For the text-containing cell, return its midpoint in (x, y) coordinate format. 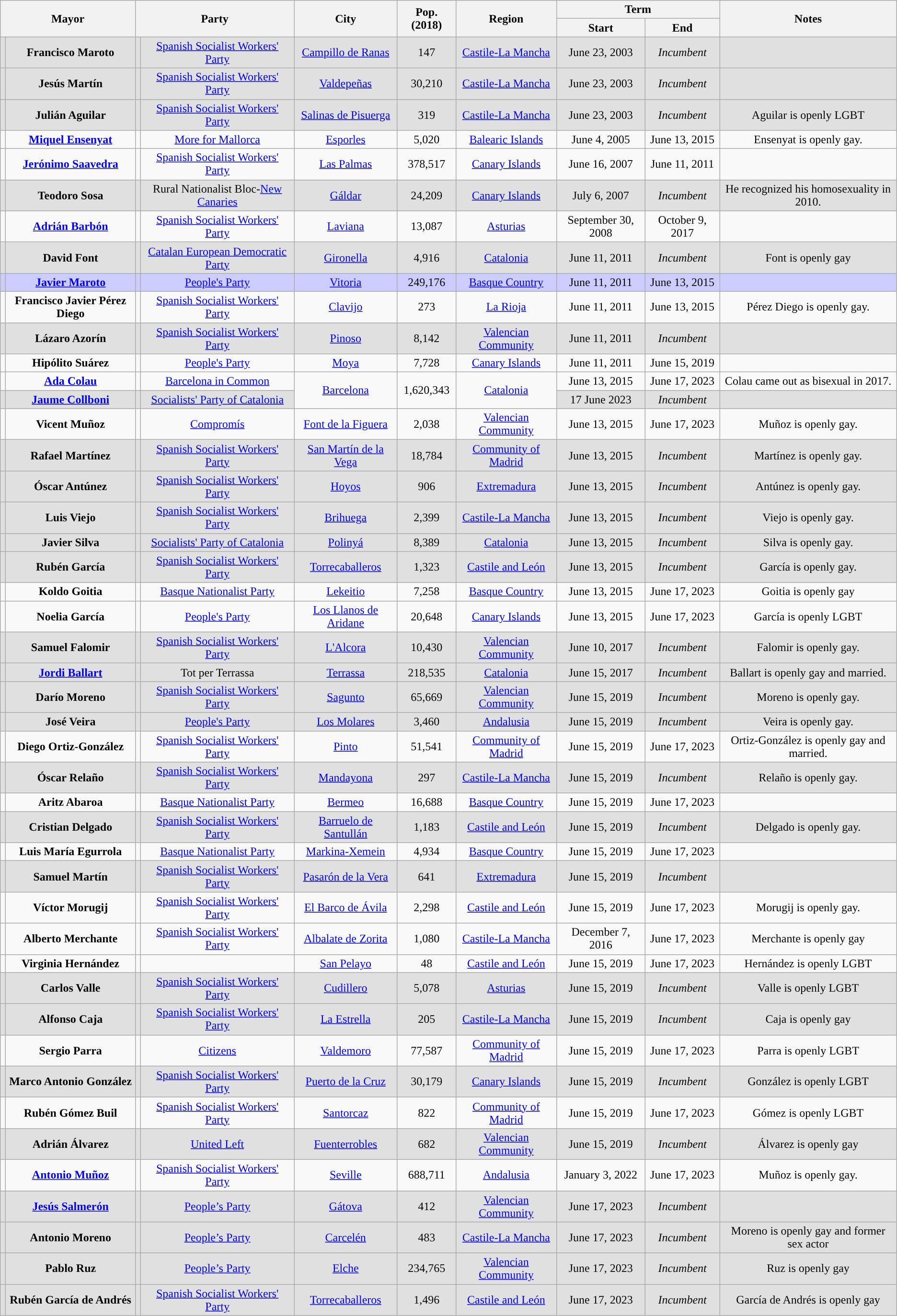
8,389 (426, 542)
Luis Viejo (71, 517)
18,784 (426, 455)
Diego Ortiz-González (71, 746)
January 3, 2022 (601, 1175)
More for Mallorca (218, 139)
Gironella (346, 258)
Luis María Egurrola (71, 852)
Ortiz-González is openly gay and married. (808, 746)
Darío Moreno (71, 697)
297 (426, 778)
Ensenyat is openly gay. (808, 139)
Goitia is openly gay (808, 592)
7,258 (426, 592)
Mandayona (346, 778)
Las Palmas (346, 164)
Santorcaz (346, 1112)
Barcelona in Common (218, 381)
Óscar Relaño (71, 778)
Valle is openly LGBT (808, 988)
Falomir is openly gay. (808, 648)
Jordi Ballart (71, 672)
5,078 (426, 988)
Javier Silva (71, 542)
30,179 (426, 1082)
13,087 (426, 226)
1,080 (426, 939)
Moreno is openly gay. (808, 697)
319 (426, 115)
Font de la Figuera (346, 424)
48 (426, 963)
65,669 (426, 697)
205 (426, 1019)
Francisco Javier Pérez Diego (71, 307)
El Barco de Ávila (346, 907)
San Pelayo (346, 963)
4,916 (426, 258)
641 (426, 877)
Delgado is openly gay. (808, 827)
Salinas de Pisuerga (346, 115)
Pop. (2018) (426, 19)
Pinto (346, 746)
Rural Nationalist Bloc-New Canaries (218, 195)
End (682, 28)
Adrián Álvarez (71, 1144)
Marco Antonio González (71, 1082)
Caja is openly gay (808, 1019)
Lázaro Azorín (71, 338)
Compromís (218, 424)
20,648 (426, 616)
Barcelona (346, 390)
Ada Colau (71, 381)
1,323 (426, 567)
8,142 (426, 338)
Viejo is openly gay. (808, 517)
Los Molares (346, 721)
Citizens (218, 1050)
Julián Aguilar (71, 115)
Balearic Islands (506, 139)
City (346, 19)
682 (426, 1144)
José Veira (71, 721)
Laviana (346, 226)
Tot per Terrassa (218, 672)
Markina-Xemein (346, 852)
2,298 (426, 907)
Valdepeñas (346, 83)
30,210 (426, 83)
688,711 (426, 1175)
Veira is openly gay. (808, 721)
Rafael Martínez (71, 455)
Carlos Valle (71, 988)
Vitoria (346, 282)
2,038 (426, 424)
483 (426, 1238)
Merchante is openly gay (808, 939)
234,765 (426, 1269)
Antúnez is openly gay. (808, 487)
Teodoro Sosa (71, 195)
Rubén Gómez Buil (71, 1112)
Party (215, 19)
Carcelén (346, 1238)
Hipólito Suárez (71, 363)
1,496 (426, 1300)
Adrián Barbón (71, 226)
1,620,343 (426, 390)
147 (426, 53)
Mayor (68, 19)
Ballart is openly gay and married. (808, 672)
La Rioja (506, 307)
218,535 (426, 672)
Francisco Maroto (71, 53)
Álvarez is openly gay (808, 1144)
Sergio Parra (71, 1050)
Notes (808, 19)
Campillo de Ranas (346, 53)
September 30, 2008 (601, 226)
June 4, 2005 (601, 139)
United Left (218, 1144)
Martínez is openly gay. (808, 455)
Miquel Ensenyat (71, 139)
Aguilar is openly LGBT (808, 115)
San Martín de la Vega (346, 455)
Esporles (346, 139)
273 (426, 307)
Region (506, 19)
June 15, 2017 (601, 672)
Javier Maroto (71, 282)
L'Alcora (346, 648)
Catalan European Democratic Party (218, 258)
Terrassa (346, 672)
Polinyá (346, 542)
Gómez is openly LGBT (808, 1112)
December 7, 2016 (601, 939)
Start (601, 28)
10,430 (426, 648)
Pablo Ruz (71, 1269)
Bermeo (346, 802)
Elche (346, 1269)
Víctor Morugij (71, 907)
Koldo Goitia (71, 592)
Colau came out as bisexual in 2017. (808, 381)
Lekeitio (346, 592)
Relaño is openly gay. (808, 778)
249,176 (426, 282)
Seville (346, 1175)
51,541 (426, 746)
Moya (346, 363)
Virginia Hernández (71, 963)
24,209 (426, 195)
Antonio Moreno (71, 1238)
Silva is openly gay. (808, 542)
Jesús Salmerón (71, 1206)
Noelia García (71, 616)
Gáldar (346, 195)
June 16, 2007 (601, 164)
Samuel Falomir (71, 648)
Óscar Antúnez (71, 487)
Hoyos (346, 487)
Jesús Martín (71, 83)
Moreno is openly gay and former sex actor (808, 1238)
17 June 2023 (601, 400)
1,183 (426, 827)
Jerónimo Saavedra (71, 164)
Morugij is openly gay. (808, 907)
Jaume Collboni (71, 400)
Alfonso Caja (71, 1019)
García is openly LGBT (808, 616)
Puerto de la Cruz (346, 1082)
Gátova (346, 1206)
Cristian Delgado (71, 827)
Barruelo de Santullán (346, 827)
García de Andrés is openly gay (808, 1300)
4,934 (426, 852)
822 (426, 1112)
378,517 (426, 164)
Rubén García de Andrés (71, 1300)
Alberto Merchante (71, 939)
3,460 (426, 721)
Valdemoro (346, 1050)
Aritz Abaroa (71, 802)
June 10, 2017 (601, 648)
Los Llanos de Aridane (346, 616)
La Estrella (346, 1019)
Albalate de Zorita (346, 939)
906 (426, 487)
October 9, 2017 (682, 226)
Brihuega (346, 517)
Pasarón de la Vera (346, 877)
David Font (71, 258)
Vicent Muñoz (71, 424)
Sagunto (346, 697)
412 (426, 1206)
2,399 (426, 517)
Fuenterrobles (346, 1144)
Hernández is openly LGBT (808, 963)
Rubén García (71, 567)
Pérez Diego is openly gay. (808, 307)
7,728 (426, 363)
Ruz is openly gay (808, 1269)
5,020 (426, 139)
Term (638, 10)
Clavijo (346, 307)
Font is openly gay (808, 258)
Cudillero (346, 988)
González is openly LGBT (808, 1082)
Parra is openly LGBT (808, 1050)
Antonio Muñoz (71, 1175)
He recognized his homosexuality in 2010. (808, 195)
77,587 (426, 1050)
16,688 (426, 802)
Pinoso (346, 338)
Samuel Martín (71, 877)
García is openly gay. (808, 567)
July 6, 2007 (601, 195)
